Detect which cell encompasses the target text, then output its (X, Y) center coordinate. 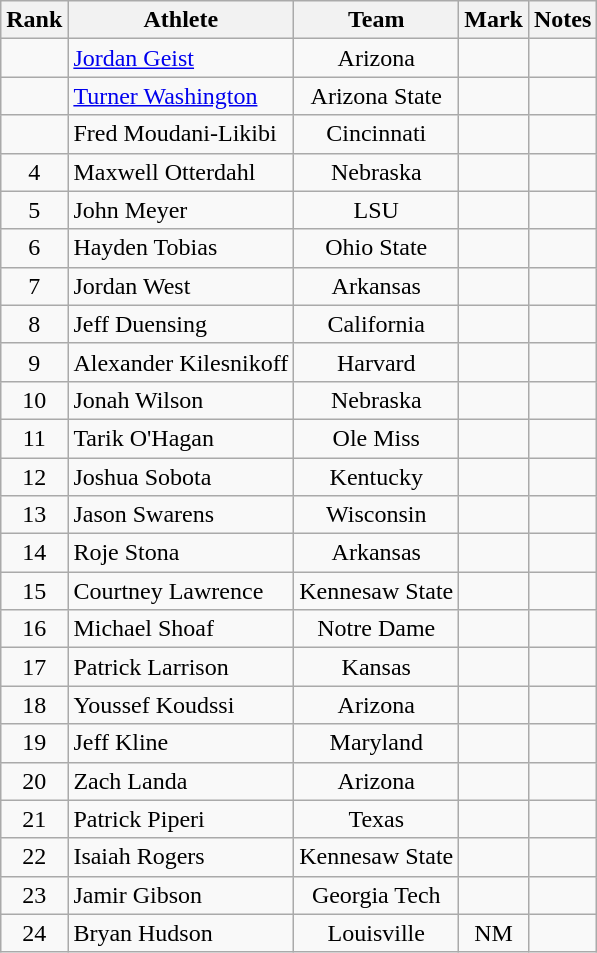
Turner Washington (181, 96)
Zach Landa (181, 781)
Arizona State (376, 96)
Bryan Hudson (181, 933)
Rank (34, 20)
Notes (562, 20)
Athlete (181, 20)
15 (34, 591)
Jonah Wilson (181, 400)
8 (34, 324)
12 (34, 477)
Jordan Geist (181, 58)
Jamir Gibson (181, 895)
Kansas (376, 667)
Kentucky (376, 477)
11 (34, 438)
Jordan West (181, 286)
Mark (494, 20)
Notre Dame (376, 629)
Jason Swarens (181, 515)
23 (34, 895)
Patrick Piperi (181, 819)
Wisconsin (376, 515)
Ole Miss (376, 438)
24 (34, 933)
Hayden Tobias (181, 248)
NM (494, 933)
4 (34, 172)
Fred Moudani-Likibi (181, 134)
22 (34, 857)
19 (34, 743)
Courtney Lawrence (181, 591)
5 (34, 210)
Patrick Larrison (181, 667)
Cincinnati (376, 134)
Joshua Sobota (181, 477)
Team (376, 20)
16 (34, 629)
Texas (376, 819)
7 (34, 286)
Ohio State (376, 248)
13 (34, 515)
Alexander Kilesnikoff (181, 362)
17 (34, 667)
John Meyer (181, 210)
California (376, 324)
Youssef Koudssi (181, 705)
Isaiah Rogers (181, 857)
Roje Stona (181, 553)
Maxwell Otterdahl (181, 172)
Louisville (376, 933)
14 (34, 553)
Harvard (376, 362)
LSU (376, 210)
10 (34, 400)
21 (34, 819)
Jeff Duensing (181, 324)
Georgia Tech (376, 895)
9 (34, 362)
18 (34, 705)
Maryland (376, 743)
20 (34, 781)
Tarik O'Hagan (181, 438)
Michael Shoaf (181, 629)
6 (34, 248)
Jeff Kline (181, 743)
